From the cell containing the given text, extract its center point as (X, Y) coordinate. 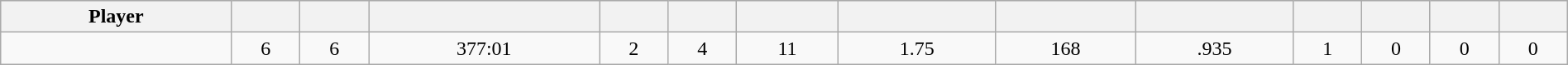
.935 (1214, 48)
168 (1065, 48)
Player (116, 17)
2 (633, 48)
377:01 (485, 48)
4 (703, 48)
1 (1328, 48)
1.75 (916, 48)
11 (787, 48)
